Capture the cell that displays the provided text and extract its [X, Y] central coordinate. 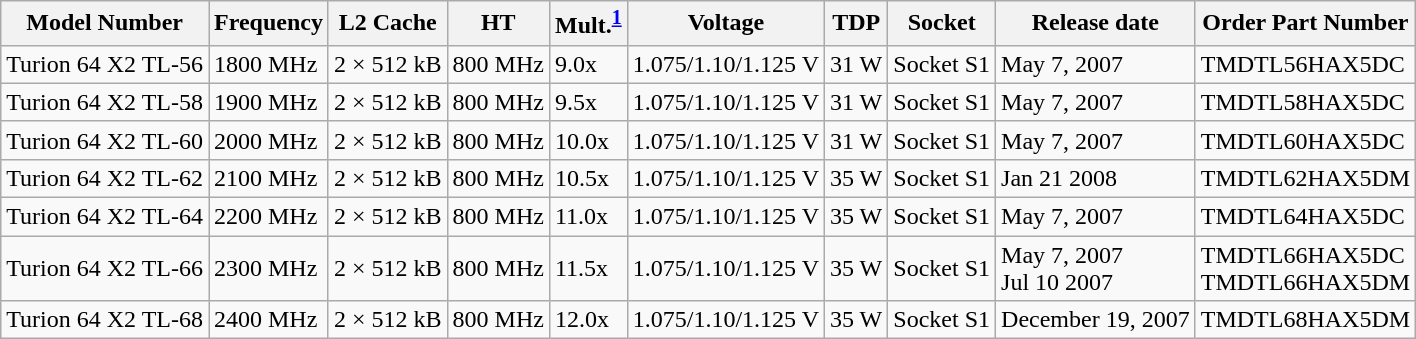
HT [498, 24]
Turion 64 X2 TL-62 [105, 178]
TMDTL66HAX5DCTMDTL66HAX5DM [1305, 268]
2100 MHz [268, 178]
10.5x [588, 178]
10.0x [588, 140]
Release date [1096, 24]
Turion 64 X2 TL-68 [105, 320]
Socket [942, 24]
11.0x [588, 217]
TDP [856, 24]
Model Number [105, 24]
TMDTL58HAX5DC [1305, 102]
Voltage [726, 24]
Order Part Number [1305, 24]
9.5x [588, 102]
12.0x [588, 320]
Turion 64 X2 TL-66 [105, 268]
2300 MHz [268, 268]
Turion 64 X2 TL-64 [105, 217]
9.0x [588, 64]
Turion 64 X2 TL-60 [105, 140]
2000 MHz [268, 140]
1900 MHz [268, 102]
May 7, 2007Jul 10 2007 [1096, 268]
Mult.1 [588, 24]
1800 MHz [268, 64]
Turion 64 X2 TL-56 [105, 64]
Turion 64 X2 TL-58 [105, 102]
TMDTL60HAX5DC [1305, 140]
11.5x [588, 268]
TMDTL68HAX5DM [1305, 320]
TMDTL62HAX5DM [1305, 178]
Jan 21 2008 [1096, 178]
December 19, 2007 [1096, 320]
TMDTL56HAX5DC [1305, 64]
2400 MHz [268, 320]
Frequency [268, 24]
L2 Cache [388, 24]
2200 MHz [268, 217]
TMDTL64HAX5DC [1305, 217]
